Locate the cell with the specified text and output its (X, Y) center coordinate. 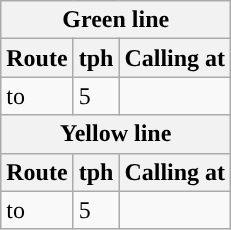
Green line (116, 20)
Yellow line (116, 134)
